Determine the [X, Y] coordinate at the center of the cell enclosing the given text.  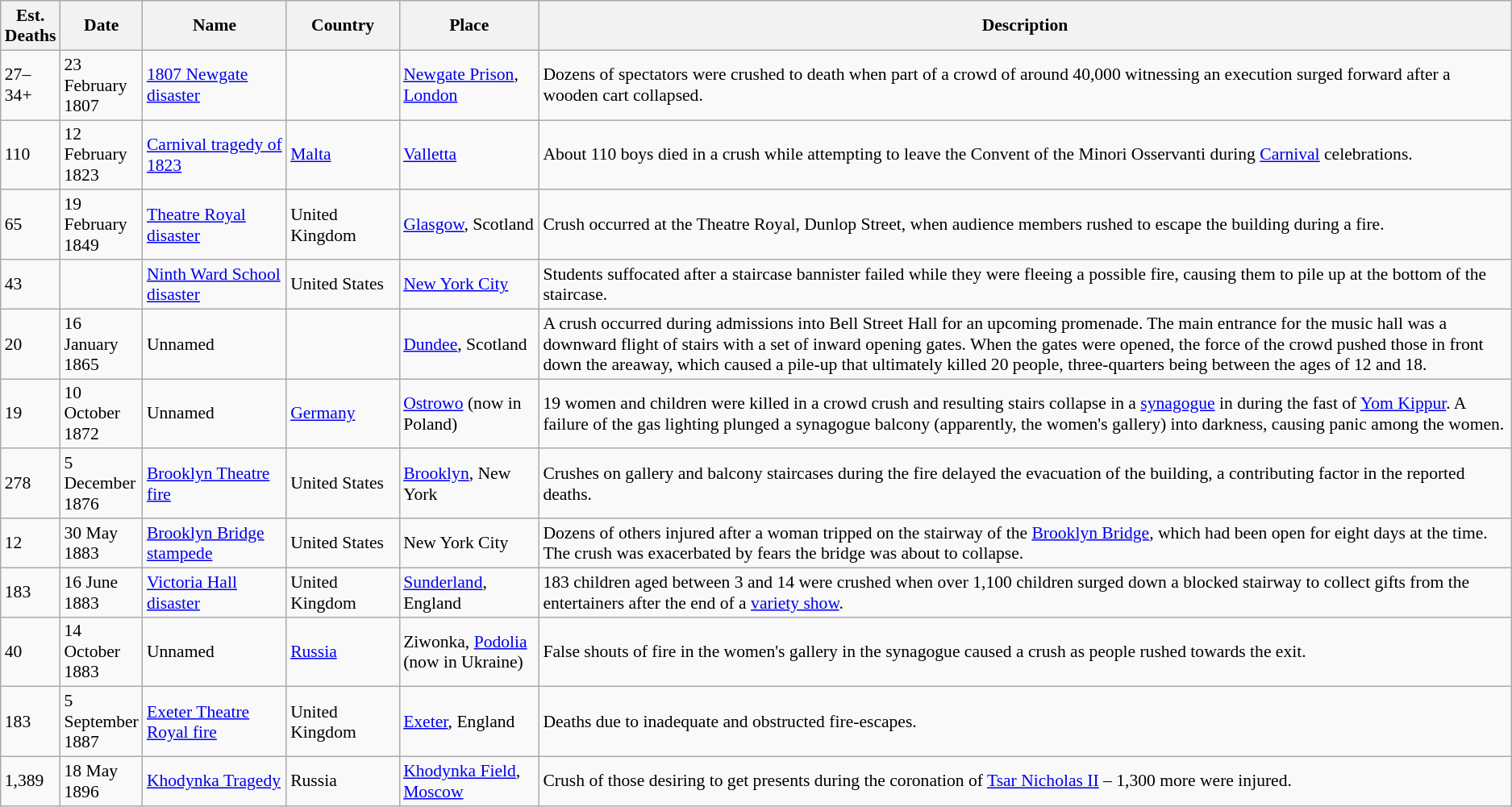
About 110 boys died in a crush while attempting to leave the Convent of the Minori Osservanti during Carnival celebrations. [1024, 155]
43 [31, 284]
Brooklyn, New York [469, 484]
Khodynka Tragedy [215, 782]
18 May 1896 [101, 782]
Brooklyn Theatre fire [215, 484]
Country [343, 26]
16 January 1865 [101, 343]
278 [31, 484]
Ninth Ward School disaster [215, 284]
65 [31, 226]
Khodynka Field, Moscow [469, 782]
Crushes on gallery and balcony staircases during the fire delayed the evacuation of the building, a contributing factor in the reported deaths. [1024, 484]
27–34+ [31, 85]
30 May 1883 [101, 543]
20 [31, 343]
Crush occurred at the Theatre Royal, Dunlop Street, when audience members rushed to escape the building during a fire. [1024, 226]
Carnival tragedy of 1823 [215, 155]
Valletta [469, 155]
Description [1024, 26]
Crush of those desiring to get presents during the coronation of Tsar Nicholas II – 1,300 more were injured. [1024, 782]
Theatre Royal disaster [215, 226]
Brooklyn Bridge stampede [215, 543]
5 December 1876 [101, 484]
23 February 1807 [101, 85]
40 [31, 651]
Place [469, 26]
14 October 1883 [101, 651]
Ziwonka, Podolia (now in Ukraine) [469, 651]
Newgate Prison,London [469, 85]
Dundee, Scotland [469, 343]
19 [31, 414]
19 February 1849 [101, 226]
Name [215, 26]
Date [101, 26]
12 [31, 543]
16 June 1883 [101, 592]
1807 Newgate disaster [215, 85]
Deaths due to inadequate and obstructed fire-escapes. [1024, 722]
Exeter, England [469, 722]
10 October 1872 [101, 414]
110 [31, 155]
Exeter Theatre Royal fire [215, 722]
12 February 1823 [101, 155]
Sunderland, England [469, 592]
Malta [343, 155]
Ostrowo (now in Poland) [469, 414]
Glasgow, Scotland [469, 226]
Germany [343, 414]
5 September 1887 [101, 722]
Victoria Hall disaster [215, 592]
False shouts of fire in the women's gallery in the synagogue caused a crush as people rushed towards the exit. [1024, 651]
Est. Deaths [31, 26]
1,389 [31, 782]
